Return [x, y] of the center of cell containing provided text 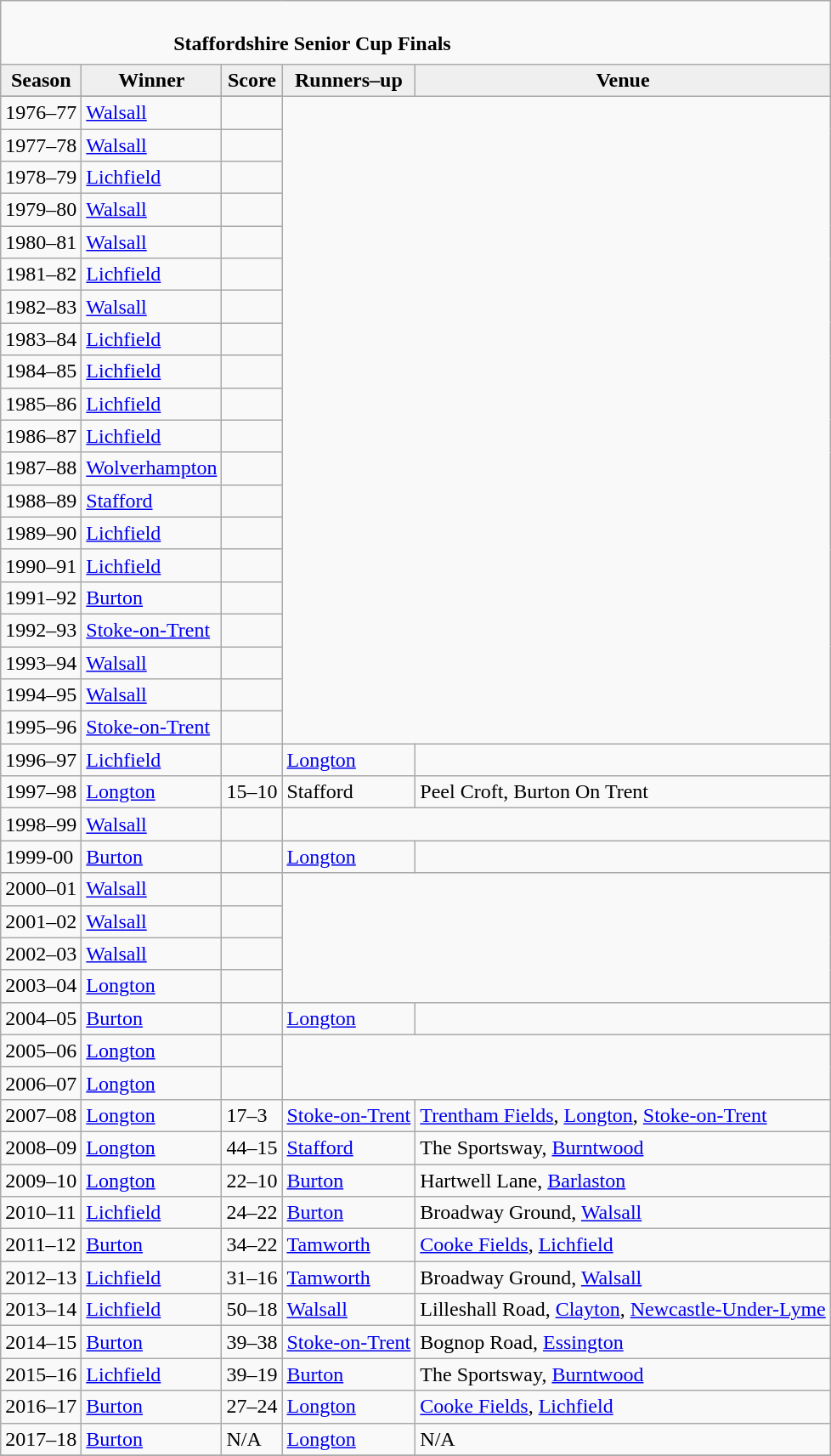
1984–85 [41, 371]
Peel Croft, Burton On Trent [623, 792]
1985–86 [41, 404]
1997–98 [41, 792]
1983–84 [41, 339]
Hartwell Lane, Barlaston [623, 1181]
2000–01 [41, 889]
1979–80 [41, 210]
2011–12 [41, 1245]
Winner [151, 80]
2006–07 [41, 1083]
2008–09 [41, 1147]
1982–83 [41, 307]
2013–14 [41, 1310]
1977–78 [41, 145]
1994–95 [41, 695]
50–18 [252, 1310]
Runners–up [348, 80]
2016–17 [41, 1407]
2003–04 [41, 986]
2001–02 [41, 921]
1980–81 [41, 242]
Season [41, 80]
2004–05 [41, 1018]
44–15 [252, 1147]
27–24 [252, 1407]
17–3 [252, 1115]
2005–06 [41, 1051]
2002–03 [41, 954]
2014–15 [41, 1342]
1990–91 [41, 565]
1988–89 [41, 501]
1998–99 [41, 824]
22–10 [252, 1181]
24–22 [252, 1213]
Wolverhampton [151, 468]
Venue [623, 80]
2017–18 [41, 1439]
39–38 [252, 1342]
1996–97 [41, 760]
1987–88 [41, 468]
1981–82 [41, 275]
2009–10 [41, 1181]
2015–16 [41, 1374]
1991–92 [41, 598]
Bognop Road, Essington [623, 1342]
Score [252, 80]
2012–13 [41, 1278]
Lilleshall Road, Clayton, Newcastle-Under-Lyme [623, 1310]
1992–93 [41, 630]
31–16 [252, 1278]
34–22 [252, 1245]
2010–11 [41, 1213]
39–19 [252, 1374]
1976–77 [41, 112]
1993–94 [41, 662]
1989–90 [41, 533]
1986–87 [41, 436]
1978–79 [41, 178]
15–10 [252, 792]
1999-00 [41, 857]
1995–96 [41, 728]
Trentham Fields, Longton, Stoke-on-Trent [623, 1115]
2007–08 [41, 1115]
